Output the (X, Y) coordinate of the center of the cell containing the given text.  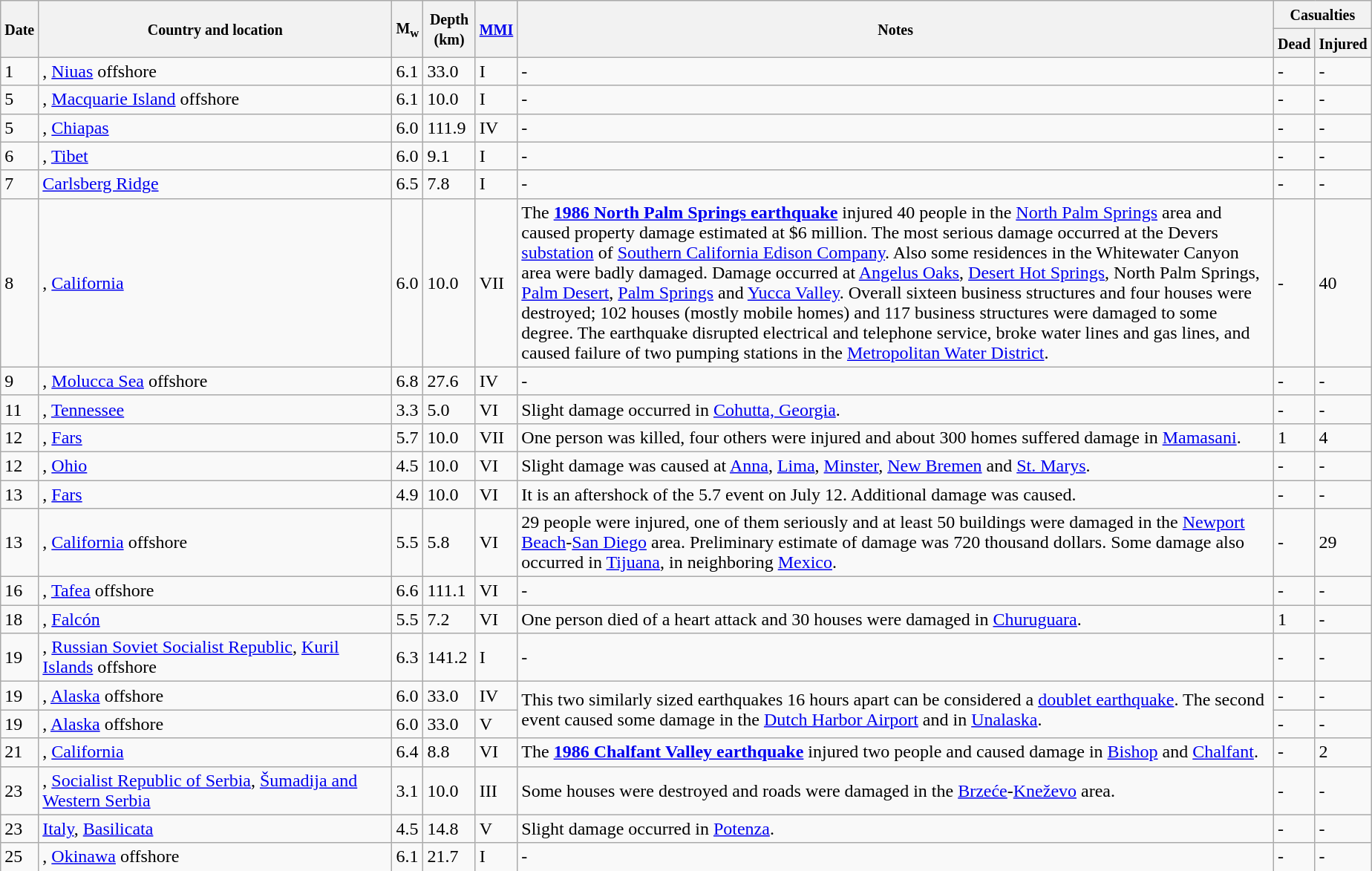
29 (1343, 543)
, California offshore (215, 543)
40 (1343, 282)
21 (19, 752)
Some houses were destroyed and roads were damaged in the Brzeće-Kneževo area. (895, 790)
7.8 (449, 184)
Dead (1294, 43)
4.9 (408, 494)
9.1 (449, 156)
6.8 (408, 381)
III (496, 790)
5.8 (449, 543)
, Macquarie Island offshore (215, 100)
6.4 (408, 752)
9 (19, 381)
Date (19, 29)
MMI (496, 29)
, Falcón (215, 619)
141.2 (449, 658)
21.7 (449, 857)
7 (19, 184)
, Tennessee (215, 409)
16 (19, 591)
, Tafea offshore (215, 591)
7.2 (449, 619)
Notes (895, 29)
8.8 (449, 752)
5.0 (449, 409)
25 (19, 857)
Slight damage occurred in Potenza. (895, 829)
6.5 (408, 184)
The 1986 Chalfant Valley earthquake injured two people and caused damage in Bishop and Chalfant. (895, 752)
, Niuas offshore (215, 71)
3.1 (408, 790)
, Chiapas (215, 128)
One person was killed, four others were injured and about 300 homes suffered damage in Mamasani. (895, 437)
111.1 (449, 591)
Mw (408, 29)
Slight damage was caused at Anna, Lima, Minster, New Bremen and St. Marys. (895, 466)
Injured (1343, 43)
Carlsberg Ridge (215, 184)
, Molucca Sea offshore (215, 381)
It is an aftershock of the 5.7 event on July 12. Additional damage was caused. (895, 494)
, Ohio (215, 466)
, Russian Soviet Socialist Republic, Kuril Islands offshore (215, 658)
11 (19, 409)
27.6 (449, 381)
, Okinawa offshore (215, 857)
5.7 (408, 437)
6.6 (408, 591)
Depth (km) (449, 29)
3.3 (408, 409)
6.3 (408, 658)
14.8 (449, 829)
8 (19, 282)
, Socialist Republic of Serbia, Šumadija and Western Serbia (215, 790)
6 (19, 156)
Slight damage occurred in Cohutta, Georgia. (895, 409)
18 (19, 619)
Casualties (1322, 15)
Country and location (215, 29)
4 (1343, 437)
2 (1343, 752)
111.9 (449, 128)
One person died of a heart attack and 30 houses were damaged in Churuguara. (895, 619)
Italy, Basilicata (215, 829)
, Tibet (215, 156)
